Return [X, Y] of the center of cell containing provided text 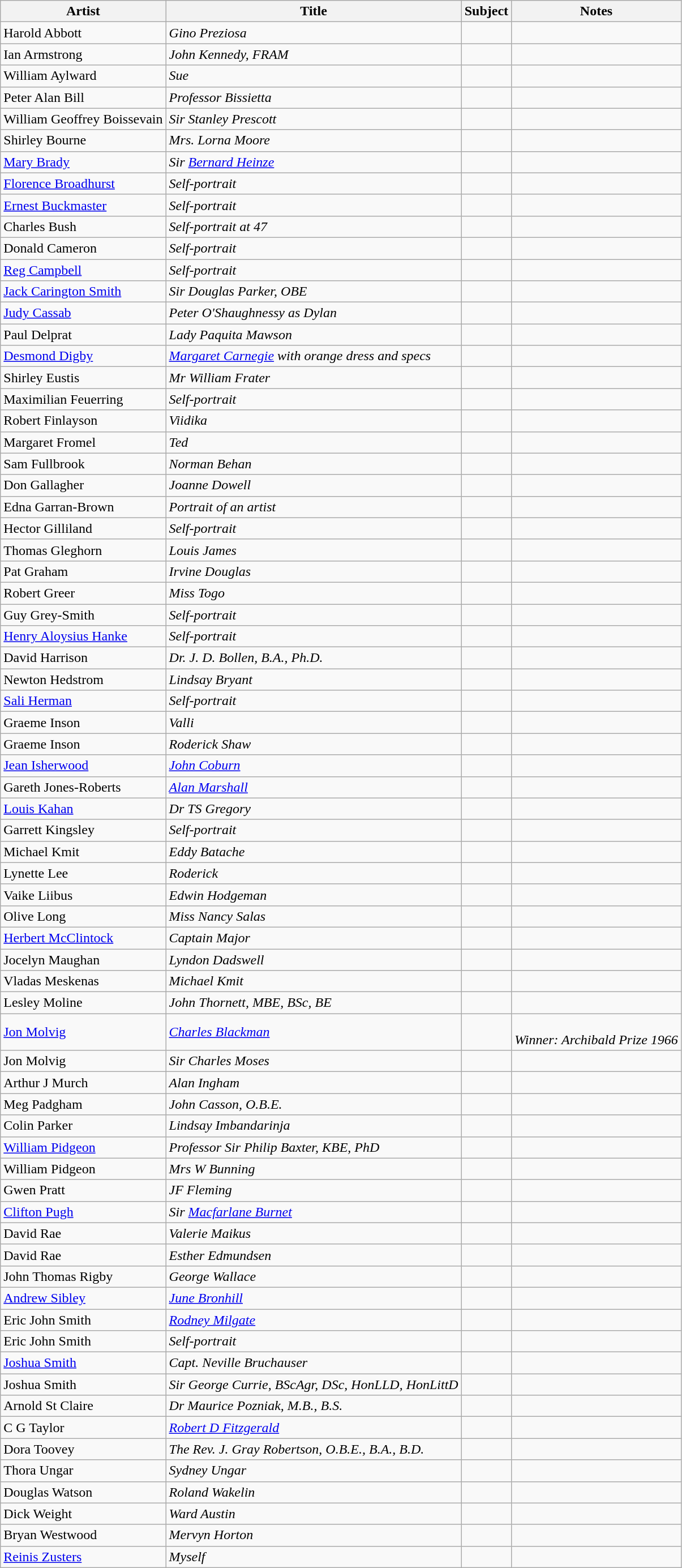
Clifton Pugh [83, 1212]
Dr. J. D. Bollen, B.A., Ph.D. [314, 658]
Garrett Kingsley [83, 830]
Roderick [314, 873]
Maximilian Feuerring [83, 399]
Henry Aloysius Hanke [83, 636]
Roland Wakelin [314, 1492]
Herbert McClintock [83, 938]
Sir Macfarlane Burnet [314, 1212]
Reinis Zusters [83, 1557]
Edwin Hodgeman [314, 895]
Professor Bissietta [314, 97]
Sydney Ungar [314, 1471]
Mervyn Horton [314, 1535]
Louis Kahan [83, 809]
Capt. Neville Bruchauser [314, 1363]
Sue [314, 76]
Viidika [314, 421]
William Geoffrey Boissevain [83, 119]
Charles Bush [83, 227]
Professor Sir Philip Baxter, KBE, PhD [314, 1147]
Peter Alan Bill [83, 97]
Edna Garran-Brown [83, 507]
Rodney Milgate [314, 1320]
Joanne Dowell [314, 485]
Thomas Gleghorn [83, 550]
John Coburn [314, 766]
Portrait of an artist [314, 507]
Shirley Eustis [83, 378]
Florence Broadhurst [83, 183]
Bryan Westwood [83, 1535]
Lady Paquita Mawson [314, 335]
John Kennedy, FRAM [314, 54]
Paul Delprat [83, 335]
Notes [597, 11]
Roderick Shaw [314, 744]
June Bronhill [314, 1298]
John Casson, O.B.E. [314, 1104]
Myself [314, 1557]
Colin Parker [83, 1126]
Esther Edmundsen [314, 1255]
Valli [314, 723]
Sir Bernard Heinze [314, 162]
Jean Isherwood [83, 766]
C G Taylor [83, 1428]
George Wallace [314, 1276]
Desmond Digby [83, 356]
Olive Long [83, 916]
Mrs. Lorna Moore [314, 140]
Jocelyn Maughan [83, 960]
Sir Charles Moses [314, 1061]
Lindsay Imbandarinja [314, 1126]
Peter O'Shaughnessy as Dylan [314, 313]
Ernest Buckmaster [83, 205]
Lynette Lee [83, 873]
JF Fleming [314, 1190]
Dora Toovey [83, 1449]
Gino Preziosa [314, 33]
David Harrison [83, 658]
Mr William Frater [314, 378]
Vaike Liibus [83, 895]
Alan Marshall [314, 787]
Alan Ingham [314, 1083]
Sam Fullbrook [83, 464]
Charles Blackman [314, 1032]
Norman Behan [314, 464]
Harold Abbott [83, 33]
Eddy Batache [314, 852]
Miss Nancy Salas [314, 916]
Dr Maurice Pozniak, M.B., B.S. [314, 1406]
Robert Greer [83, 593]
Thora Ungar [83, 1471]
Miss Togo [314, 593]
Robert D Fitzgerald [314, 1428]
William Aylward [83, 76]
Donald Cameron [83, 248]
Lesley Moline [83, 1003]
Winner: Archibald Prize 1966 [597, 1032]
Margaret Fromel [83, 442]
The Rev. J. Gray Robertson, O.B.E., B.A., B.D. [314, 1449]
Hector Gilliland [83, 528]
Arnold St Claire [83, 1406]
Sir George Currie, BScAgr, DSc, HonLLD, HonLittD [314, 1385]
Andrew Sibley [83, 1298]
Shirley Bourne [83, 140]
Pat Graham [83, 571]
Valerie Maikus [314, 1233]
Mary Brady [83, 162]
Jack Carington Smith [83, 292]
Ian Armstrong [83, 54]
Self-portrait at 47 [314, 227]
Arthur J Murch [83, 1083]
Captain Major [314, 938]
Dr TS Gregory [314, 809]
Don Gallagher [83, 485]
Margaret Carnegie with orange dress and specs [314, 356]
Newton Hedstrom [83, 680]
Mrs W Bunning [314, 1169]
Reg Campbell [83, 270]
John Thomas Rigby [83, 1276]
Artist [83, 11]
Gwen Pratt [83, 1190]
Sir Stanley Prescott [314, 119]
Dick Weight [83, 1514]
Title [314, 11]
Gareth Jones-Roberts [83, 787]
Sir Douglas Parker, OBE [314, 292]
Irvine Douglas [314, 571]
Lindsay Bryant [314, 680]
Meg Padgham [83, 1104]
John Thornett, MBE, BSc, BE [314, 1003]
Lyndon Dadswell [314, 960]
Louis James [314, 550]
Douglas Watson [83, 1492]
Judy Cassab [83, 313]
Sali Herman [83, 701]
Guy Grey-Smith [83, 614]
Ted [314, 442]
Robert Finlayson [83, 421]
Subject [486, 11]
Ward Austin [314, 1514]
Vladas Meskenas [83, 981]
